From the cell containing the given text, extract its center point as (X, Y) coordinate. 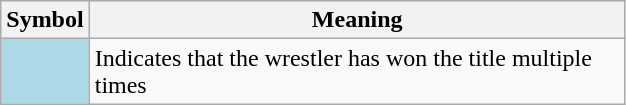
Meaning (357, 20)
Indicates that the wrestler has won the title multiple times (357, 72)
Symbol (45, 20)
